Identify which cell holds the provided text, then report its [X, Y] central coordinate. 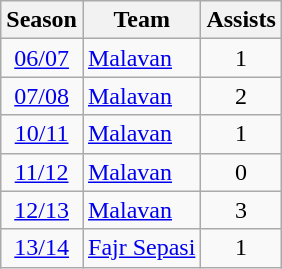
06/07 [42, 58]
Season [42, 20]
10/11 [42, 134]
0 [241, 172]
Team [141, 20]
3 [241, 210]
07/08 [42, 96]
13/14 [42, 248]
11/12 [42, 172]
Assists [241, 20]
Fajr Sepasi [141, 248]
2 [241, 96]
12/13 [42, 210]
